Identify which cell holds the provided text, then report its [x, y] central coordinate. 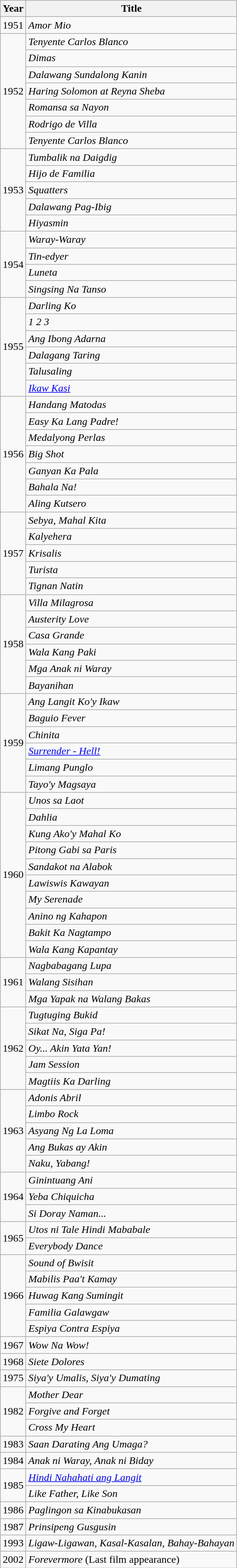
Kalyehera [132, 537]
My Serenade [132, 900]
1955 [13, 347]
1968 [13, 1362]
1961 [13, 982]
Ligaw-Ligawan, Kasal-Kasalan, Bahay-Bahayan [132, 1543]
Squatters [132, 190]
Familia Galawgaw [132, 1312]
Easy Ka Lang Padre! [132, 421]
Limang Punglo [132, 768]
Haring Solomon at Reyna Sheba [132, 91]
1962 [13, 1048]
1958 [13, 644]
Unos sa Laot [132, 801]
Mga Anak ni Waray [132, 668]
Yeba Chiquicha [132, 1196]
Cross My Heart [132, 1428]
Year [13, 9]
Ginintuang Ani [132, 1180]
Naku, Yabang! [132, 1164]
Ikaw Kasi [132, 388]
Casa Grande [132, 636]
Kung Ako'y Mahal Ko [132, 834]
Utos ni Tale Hindi Mababale [132, 1229]
Bahala Na! [132, 487]
Sound of Bwisit [132, 1263]
1987 [13, 1526]
Baguio Fever [132, 718]
Prinsipeng Gusgusin [132, 1526]
Saan Darating Ang Umaga? [132, 1444]
Mabilis Paa't Kamay [132, 1279]
1982 [13, 1411]
Hiyasmin [132, 223]
Dimas [132, 58]
1985 [13, 1485]
Jam Session [132, 1065]
Rodrigo de Villa [132, 124]
Ang Bukas ay Akin [132, 1147]
Amor Mio [132, 25]
1957 [13, 553]
Krisalis [132, 553]
Hindi Nahahati ang Langit [132, 1477]
Huwag Kang Sumingit [132, 1296]
Luneta [132, 273]
1984 [13, 1460]
Sikat Na, Siga Pa! [132, 1032]
Siya'y Umalis, Siya'y Dumating [132, 1378]
Waray-Waray [132, 240]
1951 [13, 25]
Everybody Dance [132, 1246]
Pitong Gabi sa Paris [132, 850]
Bayanihan [132, 685]
Asyang Ng La Loma [132, 1131]
Austerity Love [132, 619]
Si Doray Naman... [132, 1213]
Tumbalik na Daigdig [132, 157]
Mother Dear [132, 1395]
1964 [13, 1196]
Like Father, Like Son [132, 1493]
Wala Kang Paki [132, 652]
1959 [13, 743]
Dalawang Pag-Ibig [132, 207]
Villa Milagrosa [132, 603]
1983 [13, 1444]
Forevermore (Last film appearance) [132, 1560]
Tin-edyer [132, 256]
Tugtuging Bukid [132, 1015]
Siete Dolores [132, 1362]
1956 [13, 454]
Espiya Contra Espiya [132, 1329]
Ganyan Ka Pala [132, 470]
1966 [13, 1296]
1963 [13, 1131]
Romansa sa Nayon [132, 108]
Title [132, 9]
Magtiis Ka Darling [132, 1081]
Singsing Na Tanso [132, 289]
1965 [13, 1238]
Sandakot na Alabok [132, 867]
Tayo'y Magsaya [132, 784]
Turista [132, 570]
1993 [13, 1543]
Anak ni Waray, Anak ni Biday [132, 1460]
Medalyong Perlas [132, 437]
Bakit Ka Nagtampo [132, 932]
Anino ng Kahapon [132, 916]
1967 [13, 1345]
1975 [13, 1378]
Nagbabagang Lupa [132, 965]
Oy... Akin Yata Yan! [132, 1048]
Ang Ibong Adarna [132, 339]
Forgive and Forget [132, 1411]
2002 [13, 1560]
Talusaling [132, 372]
Big Shot [132, 454]
Darling Ko [132, 306]
Lawiswis Kawayan [132, 883]
Wow Na Wow! [132, 1345]
1954 [13, 264]
1952 [13, 91]
Ang Langit Ko'y Ikaw [132, 701]
Mga Yapak na Walang Bakas [132, 998]
Dahlia [132, 817]
Paglingon sa Kinabukasan [132, 1510]
1 2 3 [132, 322]
Walang Sisihan [132, 982]
Handang Matodas [132, 404]
Tignan Natin [132, 586]
1953 [13, 190]
Limbo Rock [132, 1114]
Dalawang Sundalong Kanin [132, 75]
Wala Kang Kapantay [132, 949]
Surrender - Hell! [132, 751]
Hijo de Familia [132, 173]
1960 [13, 875]
Dalagang Taring [132, 355]
1986 [13, 1510]
Aling Kutsero [132, 504]
Adonis Abril [132, 1098]
Sebya, Mahal Kita [132, 520]
Chinita [132, 735]
